Identify which cell holds the provided text, then report its (x, y) central coordinate. 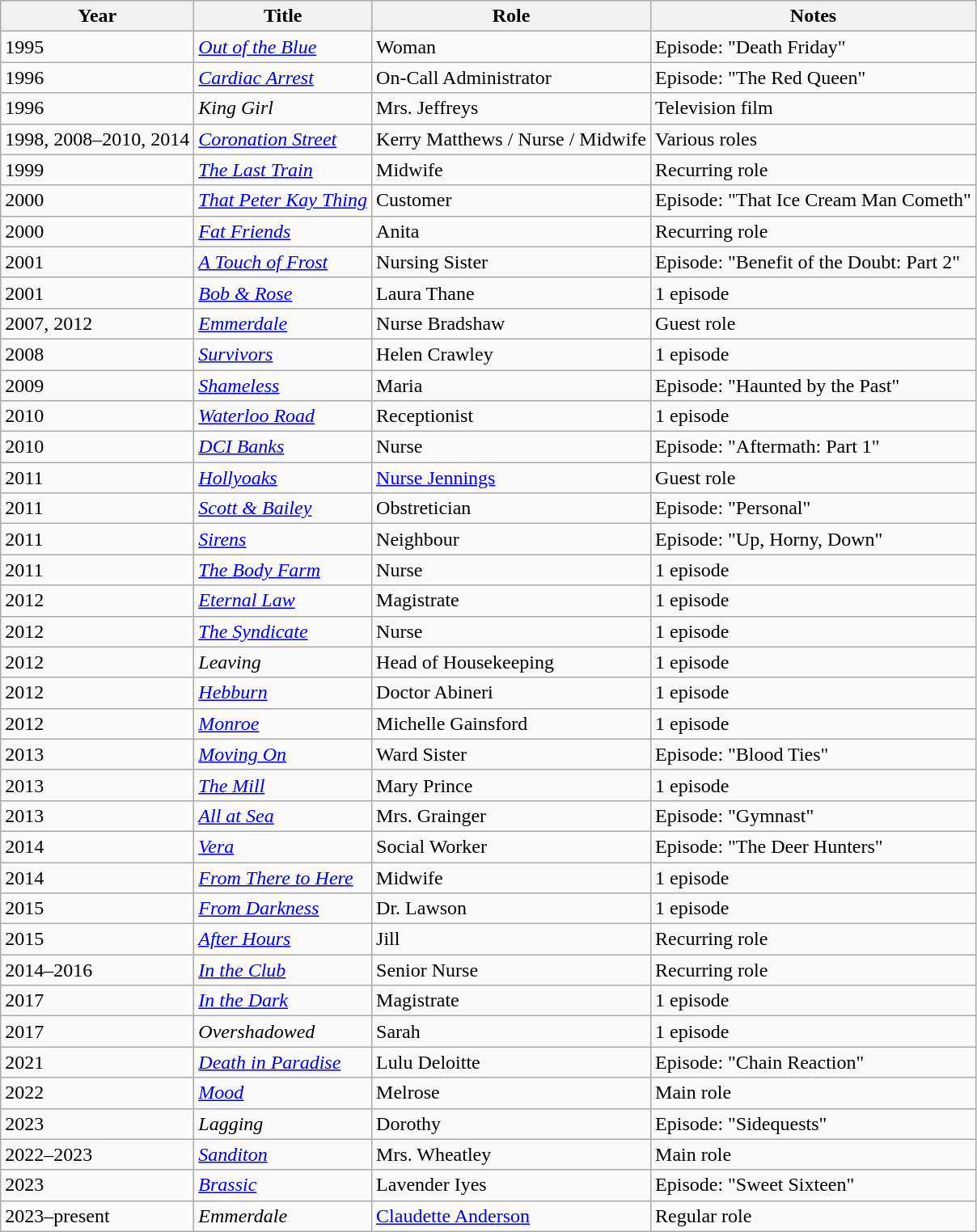
Episode: "Blood Ties" (814, 754)
Death in Paradise (283, 1062)
Woman (511, 47)
Bob & Rose (283, 293)
Mrs. Jeffreys (511, 108)
DCI Banks (283, 447)
In the Dark (283, 1001)
Survivors (283, 354)
Doctor Abineri (511, 693)
From There to Here (283, 877)
Overshadowed (283, 1032)
Coronation Street (283, 139)
Title (283, 16)
Vera (283, 846)
Regular role (814, 1216)
Episode: "Sidequests" (814, 1124)
2022 (97, 1093)
Scott & Bailey (283, 508)
Mrs. Grainger (511, 816)
Customer (511, 200)
On-Call Administrator (511, 78)
Dorothy (511, 1124)
Social Worker (511, 846)
The Body Farm (283, 570)
Episode: "Sweet Sixteen" (814, 1185)
Monroe (283, 724)
Helen Crawley (511, 354)
Year (97, 16)
The Syndicate (283, 631)
Sanditon (283, 1154)
2021 (97, 1062)
Jill (511, 939)
2023–present (97, 1216)
Nurse Bradshaw (511, 323)
Nursing Sister (511, 262)
Fat Friends (283, 231)
King Girl (283, 108)
Episode: "Chain Reaction" (814, 1062)
Sirens (283, 539)
Television film (814, 108)
Maria (511, 386)
Ward Sister (511, 754)
Waterloo Road (283, 416)
2009 (97, 386)
All at Sea (283, 816)
Episode: "The Deer Hunters" (814, 846)
Episode: "Haunted by the Past" (814, 386)
Out of the Blue (283, 47)
Moving On (283, 754)
Hollyoaks (283, 478)
Shameless (283, 386)
Senior Nurse (511, 970)
2007, 2012 (97, 323)
1999 (97, 170)
Lavender Iyes (511, 1185)
That Peter Kay Thing (283, 200)
Dr. Lawson (511, 909)
Episode: "Death Friday" (814, 47)
Laura Thane (511, 293)
A Touch of Frost (283, 262)
Episode: "That Ice Cream Man Cometh" (814, 200)
Kerry Matthews / Nurse / Midwife (511, 139)
Head of Housekeeping (511, 662)
Episode: "Benefit of the Doubt: Part 2" (814, 262)
Episode: "Personal" (814, 508)
Lulu Deloitte (511, 1062)
Brassic (283, 1185)
Anita (511, 231)
Cardiac Arrest (283, 78)
The Last Train (283, 170)
Eternal Law (283, 601)
Mary Prince (511, 785)
Episode: "The Red Queen" (814, 78)
Various roles (814, 139)
1998, 2008–2010, 2014 (97, 139)
Sarah (511, 1032)
After Hours (283, 939)
Lagging (283, 1124)
Episode: "Aftermath: Part 1" (814, 447)
Nurse Jennings (511, 478)
Episode: "Up, Horny, Down" (814, 539)
Claudette Anderson (511, 1216)
2022–2023 (97, 1154)
Melrose (511, 1093)
In the Club (283, 970)
Mrs. Wheatley (511, 1154)
The Mill (283, 785)
Notes (814, 16)
Leaving (283, 662)
1995 (97, 47)
Role (511, 16)
Mood (283, 1093)
Obstretician (511, 508)
From Darkness (283, 909)
2014–2016 (97, 970)
Hebburn (283, 693)
2008 (97, 354)
Episode: "Gymnast" (814, 816)
Michelle Gainsford (511, 724)
Neighbour (511, 539)
Receptionist (511, 416)
